Determine the [X, Y] coordinate at the center of the cell enclosing the given text.  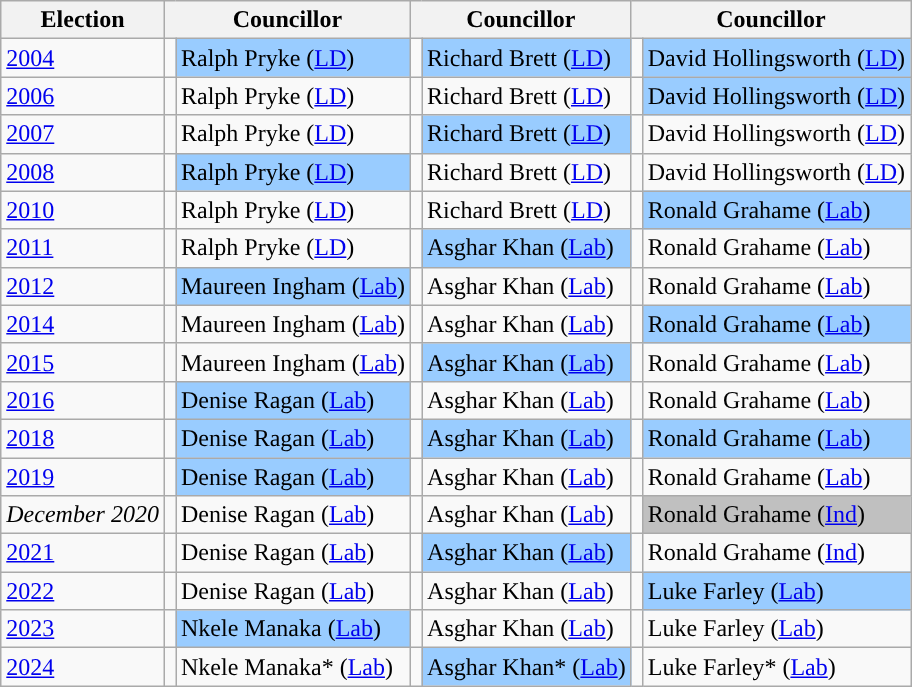
December 2020 [83, 515]
2008 [83, 172]
2018 [83, 438]
2016 [83, 400]
2014 [83, 324]
2015 [83, 362]
2024 [83, 667]
Nkele Manaka* (Lab) [294, 667]
2022 [83, 591]
2021 [83, 553]
2012 [83, 286]
2023 [83, 629]
2004 [83, 58]
Luke Farley* (Lab) [776, 667]
2007 [83, 134]
Election [83, 20]
2006 [83, 96]
Nkele Manaka (Lab) [294, 629]
2011 [83, 248]
2019 [83, 477]
2010 [83, 210]
Asghar Khan* (Lab) [527, 667]
